Find where the given text appears and provide that cell's center as (x, y) coordinate. 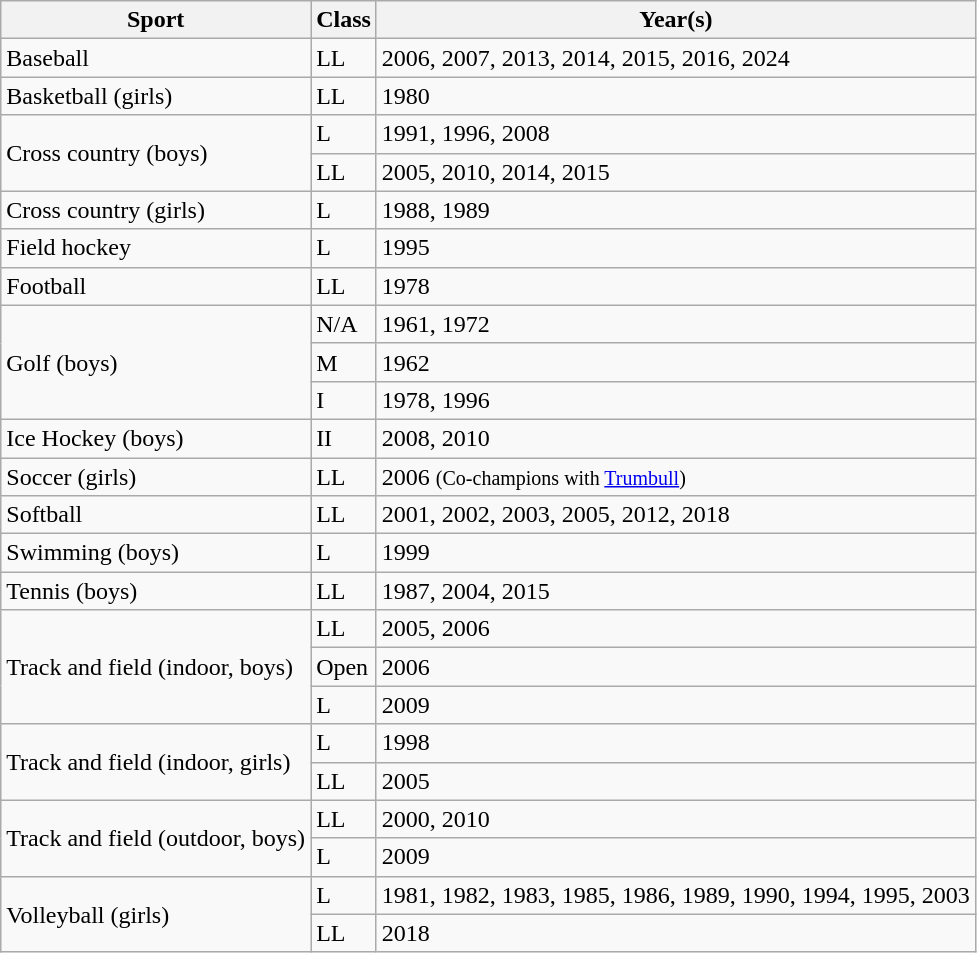
II (344, 438)
1981, 1982, 1983, 1985, 1986, 1989, 1990, 1994, 1995, 2003 (676, 895)
Ice Hockey (boys) (156, 438)
Tennis (boys) (156, 591)
Field hockey (156, 248)
2001, 2002, 2003, 2005, 2012, 2018 (676, 515)
Year(s) (676, 20)
Track and field (indoor, boys) (156, 667)
Softball (156, 515)
Class (344, 20)
Golf (boys) (156, 362)
2006 (676, 667)
1978, 1996 (676, 400)
1991, 1996, 2008 (676, 134)
Track and field (outdoor, boys) (156, 838)
Sport (156, 20)
Swimming (boys) (156, 553)
1995 (676, 248)
I (344, 400)
1962 (676, 362)
Open (344, 667)
Track and field (indoor, girls) (156, 762)
2005, 2006 (676, 629)
2000, 2010 (676, 819)
Baseball (156, 58)
1987, 2004, 2015 (676, 591)
Basketball (girls) (156, 96)
2006, 2007, 2013, 2014, 2015, 2016, 2024 (676, 58)
1978 (676, 286)
2005 (676, 781)
Volleyball (girls) (156, 914)
1998 (676, 743)
1961, 1972 (676, 324)
1980 (676, 96)
Cross country (boys) (156, 153)
N/A (344, 324)
2005, 2010, 2014, 2015 (676, 172)
2006 (Co-champions with Trumbull) (676, 477)
2008, 2010 (676, 438)
1999 (676, 553)
Cross country (girls) (156, 210)
1988, 1989 (676, 210)
2018 (676, 933)
Football (156, 286)
M (344, 362)
Soccer (girls) (156, 477)
